Provide the (x, y) coordinate of the cell's center where the given text is located.  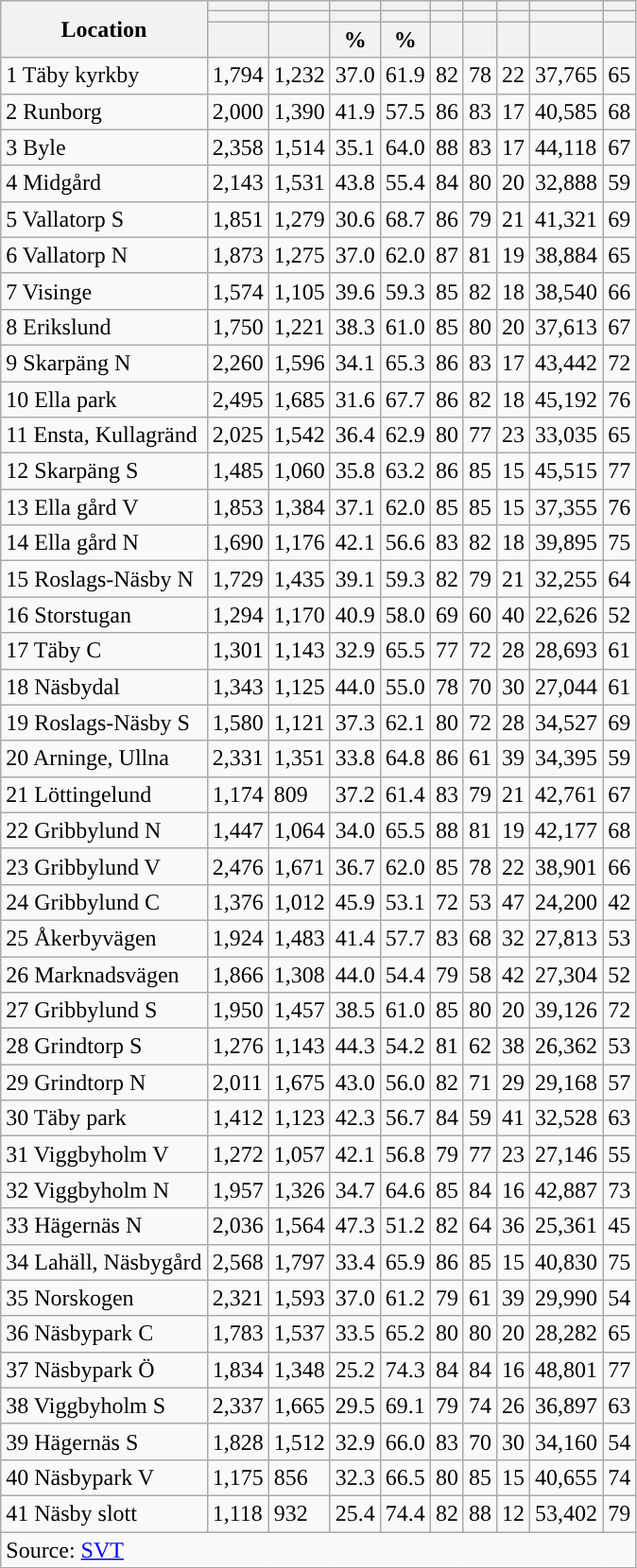
1,531 (299, 183)
40,830 (567, 1262)
48,801 (567, 1370)
32,528 (567, 1118)
12 (512, 1513)
1,750 (238, 327)
1,834 (238, 1370)
2,000 (238, 111)
38,884 (567, 255)
39 Hägernäs S (104, 1441)
1,384 (299, 507)
1,276 (238, 1047)
56.6 (405, 543)
30 Täby park (104, 1118)
1,118 (238, 1513)
28,282 (567, 1334)
32.3 (355, 1477)
30.6 (355, 219)
1,057 (299, 1154)
24 Gribbylund C (104, 902)
32,888 (567, 183)
41 (512, 1118)
2,025 (238, 435)
1,301 (238, 651)
61.2 (405, 1298)
1,232 (299, 76)
64.8 (405, 758)
37,355 (567, 507)
34.7 (355, 1190)
42,177 (567, 830)
36 (512, 1226)
27,304 (567, 974)
74.4 (405, 1513)
29 Grindtorp N (104, 1082)
2,036 (238, 1226)
44,118 (567, 147)
63.2 (405, 471)
1,853 (238, 507)
55 (620, 1154)
55.4 (405, 183)
73 (620, 1190)
1,851 (238, 219)
1,343 (238, 687)
36,897 (567, 1406)
67.7 (405, 400)
22 Gribbylund N (104, 830)
38,540 (567, 291)
26,362 (567, 1047)
61.4 (405, 794)
1,125 (299, 687)
809 (299, 794)
1,175 (238, 1477)
64.0 (405, 147)
41,321 (567, 219)
1,665 (299, 1406)
Location (104, 29)
45,515 (567, 471)
58 (480, 974)
1,308 (299, 974)
1,514 (299, 147)
68.7 (405, 219)
35 Norskogen (104, 1298)
69.1 (405, 1406)
1,671 (299, 866)
43.0 (355, 1082)
58.0 (405, 615)
15 Roslags-Näsby N (104, 579)
5 Vallatorp S (104, 219)
1,348 (299, 1370)
66.5 (405, 1477)
Source: SVT (318, 1550)
38.5 (355, 1011)
1,435 (299, 579)
25.2 (355, 1370)
34,160 (567, 1441)
28,693 (567, 651)
16 Storstugan (104, 615)
1,457 (299, 1011)
1,121 (299, 723)
1,376 (238, 902)
1,390 (299, 111)
4 Midgård (104, 183)
1,326 (299, 1190)
42,887 (567, 1190)
1,537 (299, 1334)
39,895 (567, 543)
25,361 (567, 1226)
1,221 (299, 327)
40.9 (355, 615)
87 (446, 255)
55.0 (405, 687)
45.9 (355, 902)
24,200 (567, 902)
42.3 (355, 1118)
66.0 (405, 1441)
33,035 (567, 435)
2,568 (238, 1262)
1,574 (238, 291)
29,168 (567, 1082)
1,275 (299, 255)
54.2 (405, 1047)
1,564 (299, 1226)
27,044 (567, 687)
34 Lahäll, Näsbygård (104, 1262)
39,126 (567, 1011)
45 (620, 1226)
62.1 (405, 723)
41.9 (355, 111)
51.2 (405, 1226)
1,412 (238, 1118)
1,174 (238, 794)
1 Täby kyrkby (104, 76)
47.3 (355, 1226)
57.5 (405, 111)
2,337 (238, 1406)
40 (512, 615)
6 Vallatorp N (104, 255)
33.5 (355, 1334)
2,011 (238, 1082)
1,957 (238, 1190)
1,170 (299, 615)
74.3 (405, 1370)
1,447 (238, 830)
37.3 (355, 723)
3 Byle (104, 147)
34.1 (355, 363)
33.8 (355, 758)
44.3 (355, 1047)
11 Ensta, Kullagränd (104, 435)
1,580 (238, 723)
1,105 (299, 291)
1,828 (238, 1441)
57 (620, 1082)
1,064 (299, 830)
18 Näsbydal (104, 687)
42,761 (567, 794)
1,176 (299, 543)
1,123 (299, 1118)
40,655 (567, 1477)
856 (299, 1477)
37 Näsbypark Ö (104, 1370)
32,255 (567, 579)
9 Skarpäng N (104, 363)
1,950 (238, 1011)
34,527 (567, 723)
28 Grindtorp S (104, 1047)
2 Runborg (104, 111)
64.6 (405, 1190)
1,675 (299, 1082)
53,402 (567, 1513)
41 Näsby slott (104, 1513)
56.8 (405, 1154)
45,192 (567, 400)
56.7 (405, 1118)
29 (512, 1082)
1,060 (299, 471)
38 (512, 1047)
36.4 (355, 435)
1,351 (299, 758)
2,476 (238, 866)
36.7 (355, 866)
38.3 (355, 327)
1,272 (238, 1154)
29,990 (567, 1298)
12 Skarpäng S (104, 471)
34,395 (567, 758)
7 Visinge (104, 291)
38 Viggbyholm S (104, 1406)
34.0 (355, 830)
37,765 (567, 76)
31.6 (355, 400)
54.4 (405, 974)
2,321 (238, 1298)
53.1 (405, 902)
35.1 (355, 147)
1,873 (238, 255)
1,729 (238, 579)
1,866 (238, 974)
1,483 (299, 938)
32 (512, 938)
2,495 (238, 400)
36 Näsbypark C (104, 1334)
31 Viggbyholm V (104, 1154)
40,585 (567, 111)
14 Ella gård N (104, 543)
29.5 (355, 1406)
1,924 (238, 938)
23 Gribbylund V (104, 866)
27,813 (567, 938)
65.2 (405, 1334)
13 Ella gård V (104, 507)
1,783 (238, 1334)
26 Marknadsvägen (104, 974)
20 Arninge, Ullna (104, 758)
21 Löttingelund (104, 794)
2,331 (238, 758)
27 Gribbylund S (104, 1011)
56.0 (405, 1082)
25.4 (355, 1513)
35.8 (355, 471)
22,626 (567, 615)
33.4 (355, 1262)
1,794 (238, 76)
1,512 (299, 1441)
26 (512, 1406)
62 (480, 1047)
62.9 (405, 435)
1,012 (299, 902)
1,485 (238, 471)
8 Erikslund (104, 327)
1,294 (238, 615)
17 Täby C (104, 651)
1,596 (299, 363)
2,358 (238, 147)
65.3 (405, 363)
61.9 (405, 76)
1,593 (299, 1298)
43,442 (567, 363)
40 Näsbypark V (104, 1477)
1,279 (299, 219)
1,797 (299, 1262)
43.8 (355, 183)
10 Ella park (104, 400)
47 (512, 902)
1,685 (299, 400)
39.1 (355, 579)
19 Roslags-Näsby S (104, 723)
1,690 (238, 543)
37.2 (355, 794)
1,542 (299, 435)
37.1 (355, 507)
57.7 (405, 938)
2,260 (238, 363)
32 Viggbyholm N (104, 1190)
932 (299, 1513)
33 Hägernäs N (104, 1226)
39.6 (355, 291)
25 Åkerbyvägen (104, 938)
38,901 (567, 866)
37,613 (567, 327)
60 (480, 615)
2,143 (238, 183)
71 (480, 1082)
65.9 (405, 1262)
41.4 (355, 938)
27,146 (567, 1154)
